Locate the cell with the specified text and output its [x, y] center coordinate. 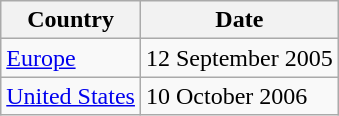
Country [71, 20]
Europe [71, 58]
12 September 2005 [239, 58]
United States [71, 96]
Date [239, 20]
10 October 2006 [239, 96]
